Return the (x, y) coordinate for the center point of the cell that contains the specified text.  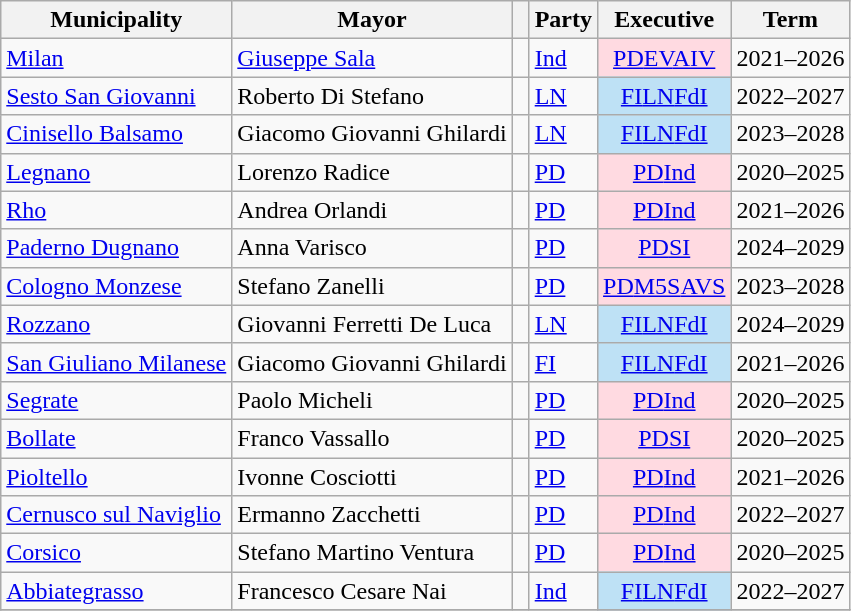
Mayor (372, 20)
Lorenzo Radice (372, 172)
Term (790, 20)
Bollate (116, 438)
Executive (664, 20)
Roberto Di Stefano (372, 96)
Paolo Micheli (372, 400)
Anna Varisco (372, 248)
Cinisello Balsamo (116, 134)
Ermanno Zacchetti (372, 515)
Giovanni Ferretti De Luca (372, 324)
Legnano (116, 172)
Segrate (116, 400)
Giuseppe Sala (372, 58)
Abbiategrasso (116, 591)
PDM5SAVS (664, 286)
Francesco Cesare Nai (372, 591)
PDEVAIV (664, 58)
Milan (116, 58)
Municipality (116, 20)
Andrea Orlandi (372, 210)
Ivonne Cosciotti (372, 477)
Sesto San Giovanni (116, 96)
Stefano Martino Ventura (372, 553)
FI (563, 362)
Party (563, 20)
Paderno Dugnano (116, 248)
Rozzano (116, 324)
Cernusco sul Naviglio (116, 515)
San Giuliano Milanese (116, 362)
Stefano Zanelli (372, 286)
Corsico (116, 553)
Franco Vassallo (372, 438)
Cologno Monzese (116, 286)
Rho (116, 210)
Pioltello (116, 477)
